Return [X, Y] of the center of cell containing provided text 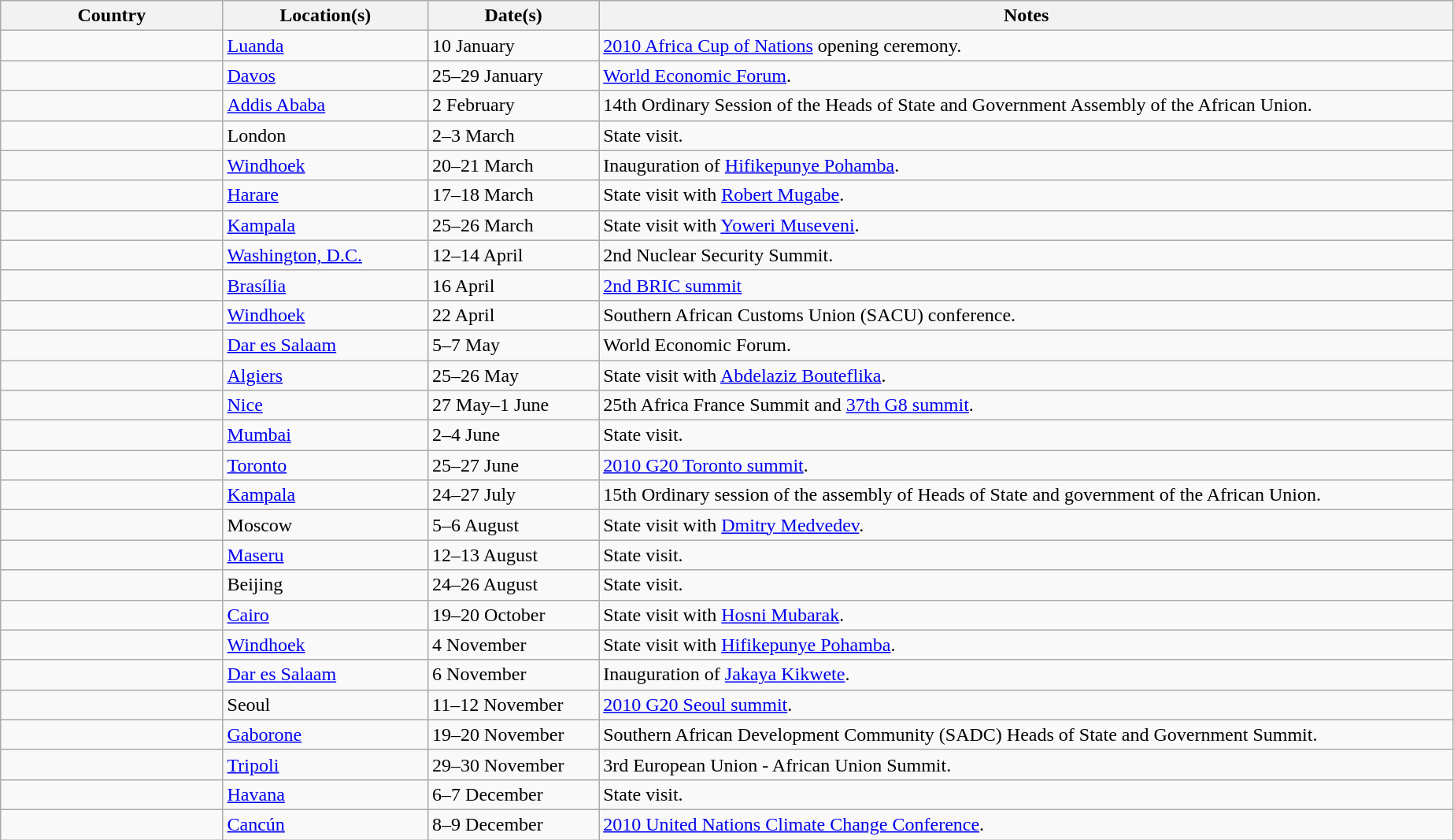
Notes [1027, 16]
16 April [513, 285]
12–13 August [513, 555]
12–14 April [513, 255]
6 November [513, 675]
Tripoli [326, 764]
24–26 August [513, 585]
Davos [326, 76]
2–4 June [513, 435]
29–30 November [513, 764]
Southern African Development Community (SADC) Heads of State and Government Summit. [1027, 735]
State visit with Hifikepunye Pohamba. [1027, 645]
State visit with Dmitry Medvedev. [1027, 525]
Cairo [326, 615]
27 May–1 June [513, 405]
Seoul [326, 705]
25th Africa France Summit and 37th G8 summit. [1027, 405]
Date(s) [513, 16]
14th Ordinary Session of the Heads of State and Government Assembly of the African Union. [1027, 105]
State visit with Yoweri Museveni. [1027, 225]
Harare [326, 195]
5–7 May [513, 345]
3rd European Union - African Union Summit. [1027, 764]
Algiers [326, 376]
2010 Africa Cup of Nations opening ceremony. [1027, 46]
Inauguration of Hifikepunye Pohamba. [1027, 165]
25–26 March [513, 225]
11–12 November [513, 705]
London [326, 135]
Washington, D.C. [326, 255]
2010 G20 Toronto summit. [1027, 465]
Maseru [326, 555]
2 February [513, 105]
State visit with Hosni Mubarak. [1027, 615]
Brasília [326, 285]
Inauguration of Jakaya Kikwete. [1027, 675]
6–7 December [513, 794]
4 November [513, 645]
25–26 May [513, 376]
24–27 July [513, 495]
25–27 June [513, 465]
2nd Nuclear Security Summit. [1027, 255]
15th Ordinary session of the assembly of Heads of State and government of the African Union. [1027, 495]
Moscow [326, 525]
Beijing [326, 585]
Gaborone [326, 735]
Country [112, 16]
Location(s) [326, 16]
5–6 August [513, 525]
17–18 March [513, 195]
Southern African Customs Union (SACU) conference. [1027, 315]
20–21 March [513, 165]
State visit with Abdelaziz Bouteflika. [1027, 376]
10 January [513, 46]
Cancún [326, 824]
25–29 January [513, 76]
19–20 November [513, 735]
2nd BRIC summit [1027, 285]
8–9 December [513, 824]
Luanda [326, 46]
2010 G20 Seoul summit. [1027, 705]
Toronto [326, 465]
Havana [326, 794]
2010 United Nations Climate Change Conference. [1027, 824]
2–3 March [513, 135]
19–20 October [513, 615]
State visit with Robert Mugabe. [1027, 195]
Mumbai [326, 435]
22 April [513, 315]
Addis Ababa [326, 105]
Nice [326, 405]
